For the text-containing cell, return its midpoint in [X, Y] coordinate format. 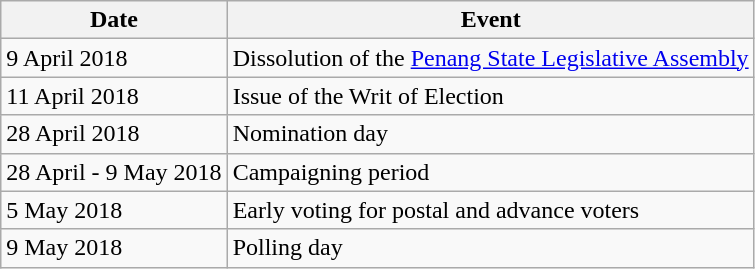
Date [114, 20]
28 April - 9 May 2018 [114, 172]
Early voting for postal and advance voters [490, 210]
Campaigning period [490, 172]
Polling day [490, 248]
5 May 2018 [114, 210]
9 April 2018 [114, 58]
28 April 2018 [114, 134]
Event [490, 20]
11 April 2018 [114, 96]
Nomination day [490, 134]
Issue of the Writ of Election [490, 96]
Dissolution of the Penang State Legislative Assembly [490, 58]
9 May 2018 [114, 248]
